Find where the given text appears and provide that cell's center as [X, Y] coordinate. 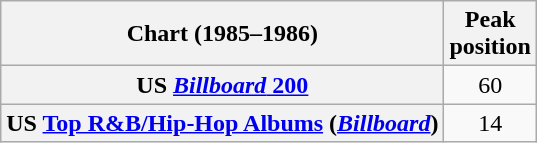
14 [490, 123]
US Top R&B/Hip-Hop Albums (Billboard) [222, 123]
US Billboard 200 [222, 85]
Chart (1985–1986) [222, 34]
Peakposition [490, 34]
60 [490, 85]
